Search for the cell housing the specified text and yield its (X, Y) center coordinate. 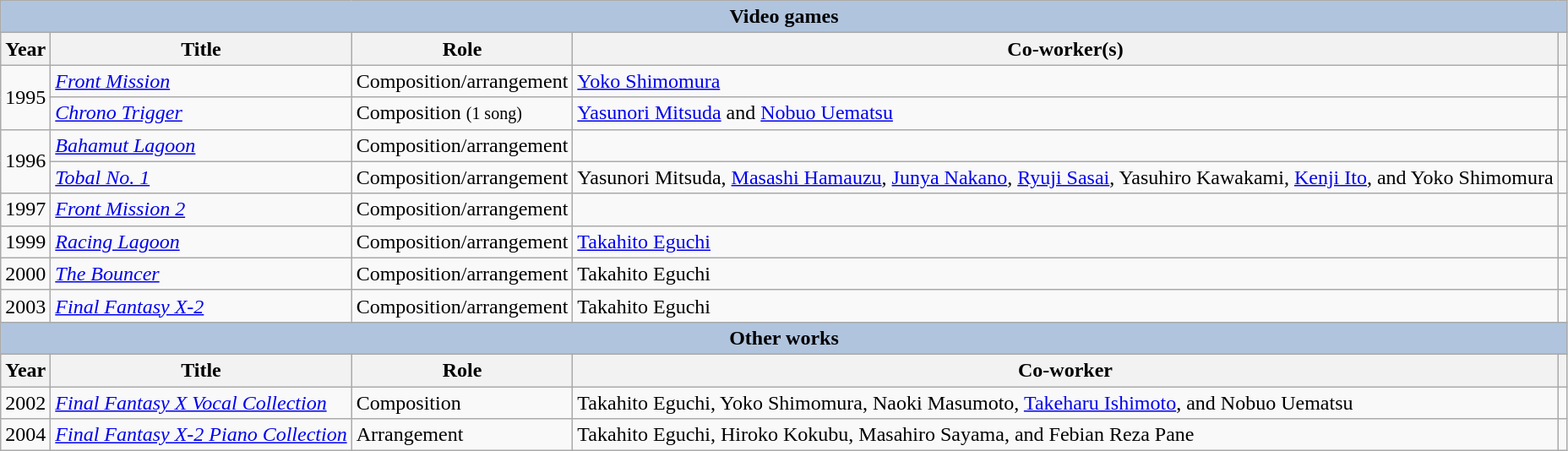
2003 (25, 306)
Yoko Shimomura (1065, 81)
Chrono Trigger (201, 113)
2000 (25, 274)
Video games (784, 17)
Other works (784, 338)
Takahito Eguchi, Hiroko Kokubu, Masahiro Sayama, and Febian Reza Pane (1065, 435)
The Bouncer (201, 274)
Co-worker (1065, 370)
Final Fantasy X-2 (201, 306)
Bahamut Lagoon (201, 145)
2004 (25, 435)
Yasunori Mitsuda and Nobuo Uematsu (1065, 113)
Yasunori Mitsuda, Masashi Hamauzu, Junya Nakano, Ryuji Sasai, Yasuhiro Kawakami, Kenji Ito, and Yoko Shimomura (1065, 177)
Composition (462, 403)
Tobal No. 1 (201, 177)
Front Mission (201, 81)
1997 (25, 209)
Racing Lagoon (201, 242)
1999 (25, 242)
Arrangement (462, 435)
Co-worker(s) (1065, 49)
Final Fantasy X Vocal Collection (201, 403)
Composition (1 song) (462, 113)
2002 (25, 403)
Takahito Eguchi, Yoko Shimomura, Naoki Masumoto, Takeharu Ishimoto, and Nobuo Uematsu (1065, 403)
1995 (25, 97)
Final Fantasy X-2 Piano Collection (201, 435)
1996 (25, 161)
Front Mission 2 (201, 209)
